Scan for the cell matching the given text and deliver its [X, Y] coordinate at center. 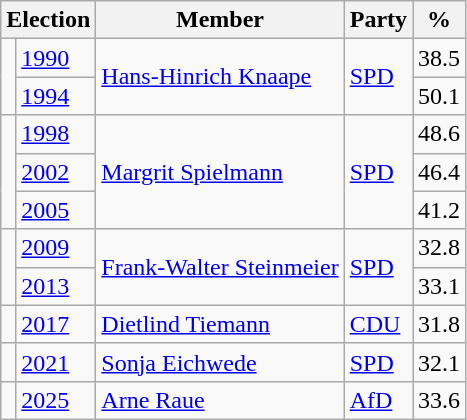
2005 [56, 210]
2009 [56, 248]
CDU [378, 324]
Sonja Eichwede [220, 362]
31.8 [440, 324]
2025 [56, 400]
% [440, 20]
32.1 [440, 362]
50.1 [440, 96]
Dietlind Tiemann [220, 324]
Election [48, 20]
2013 [56, 286]
Hans-Hinrich Knaape [220, 77]
32.8 [440, 248]
2002 [56, 172]
Party [378, 20]
38.5 [440, 58]
AfD [378, 400]
Member [220, 20]
1990 [56, 58]
Arne Raue [220, 400]
2017 [56, 324]
33.1 [440, 286]
Margrit Spielmann [220, 172]
33.6 [440, 400]
41.2 [440, 210]
1994 [56, 96]
1998 [56, 134]
Frank-Walter Steinmeier [220, 267]
2021 [56, 362]
46.4 [440, 172]
48.6 [440, 134]
